Provide the (X, Y) coordinate of the cell's center where the given text is located.  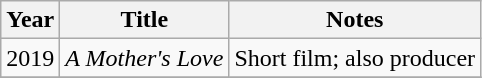
Year (30, 20)
Short film; also producer (355, 58)
Notes (355, 20)
2019 (30, 58)
Title (144, 20)
A Mother's Love (144, 58)
